From the cell containing the given text, extract its center point as [X, Y] coordinate. 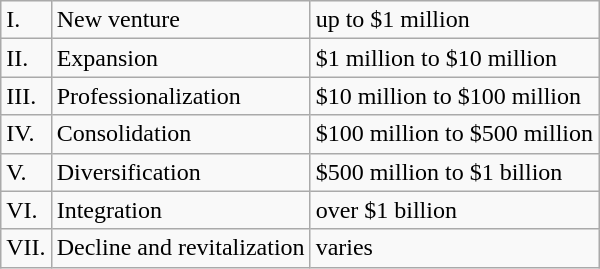
IV. [26, 134]
Expansion [180, 58]
$500 million to $1 billion [454, 172]
Consolidation [180, 134]
New venture [180, 20]
VII. [26, 248]
Integration [180, 210]
varies [454, 248]
$100 million to $500 million [454, 134]
V. [26, 172]
III. [26, 96]
VI. [26, 210]
$10 million to $100 million [454, 96]
II. [26, 58]
Decline and revitalization [180, 248]
$1 million to $10 million [454, 58]
Professionalization [180, 96]
over $1 billion [454, 210]
Diversification [180, 172]
I. [26, 20]
up to $1 million [454, 20]
